Capture the cell that displays the provided text and extract its (X, Y) central coordinate. 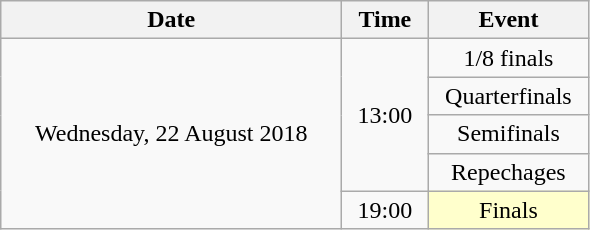
Semifinals (508, 134)
Time (385, 20)
13:00 (385, 115)
Date (172, 20)
Quarterfinals (508, 96)
Event (508, 20)
Repechages (508, 172)
Finals (508, 210)
Wednesday, 22 August 2018 (172, 134)
19:00 (385, 210)
1/8 finals (508, 58)
